Capture the cell that displays the provided text and extract its [x, y] central coordinate. 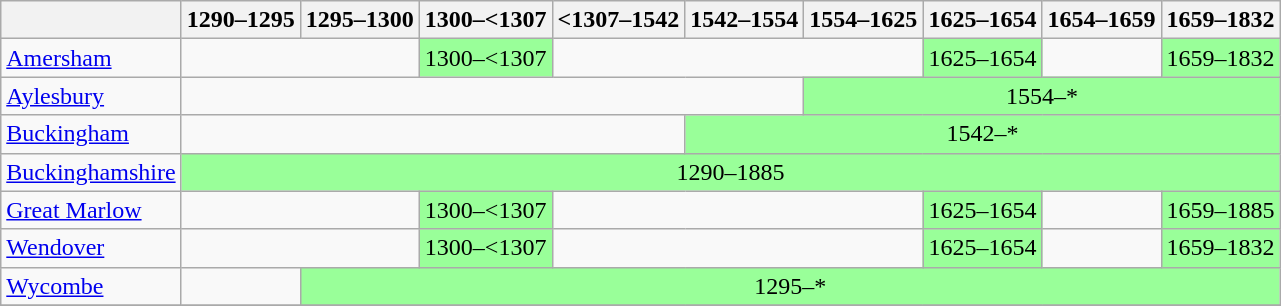
Amersham [91, 58]
Great Marlow [91, 210]
1654–1659 [1102, 20]
1295–1300 [360, 20]
1290–1295 [240, 20]
1542–* [982, 134]
Buckinghamshire [91, 172]
<1307–1542 [618, 20]
1659–1885 [1220, 210]
Wycombe [91, 286]
1542–1554 [744, 20]
Buckingham [91, 134]
1290–1885 [730, 172]
1554–* [1042, 96]
Aylesbury [91, 96]
1295–* [790, 286]
1554–1625 [864, 20]
Wendover [91, 248]
